Output the [X, Y] coordinate of the center of the cell containing the given text.  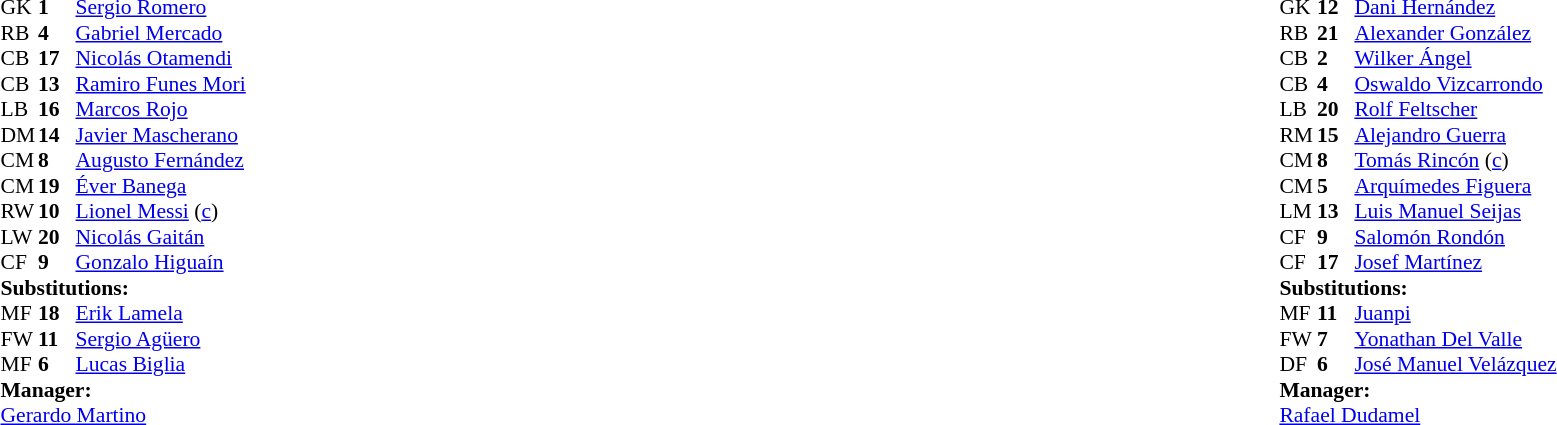
RW [19, 211]
7 [1336, 339]
LM [1298, 211]
Gabriel Mercado [161, 33]
2 [1336, 59]
DF [1298, 365]
Wilker Ángel [1455, 59]
5 [1336, 186]
Erik Lamela [161, 313]
Alexander González [1455, 33]
Luis Manuel Seijas [1455, 211]
16 [57, 109]
10 [57, 211]
Yonathan Del Valle [1455, 339]
Arquímedes Figuera [1455, 186]
21 [1336, 33]
José Manuel Velázquez [1455, 365]
Nicolás Otamendi [161, 59]
Lionel Messi (c) [161, 211]
Sergio Agüero [161, 339]
15 [1336, 135]
Éver Banega [161, 186]
Josef Martínez [1455, 263]
14 [57, 135]
Oswaldo Vizcarrondo [1455, 84]
Ramiro Funes Mori [161, 84]
Rolf Feltscher [1455, 109]
Alejandro Guerra [1455, 135]
Juanpi [1455, 313]
Gonzalo Higuaín [161, 263]
Lucas Biglia [161, 365]
RM [1298, 135]
Augusto Fernández [161, 161]
19 [57, 186]
18 [57, 313]
DM [19, 135]
Tomás Rincón (c) [1455, 161]
Nicolás Gaitán [161, 237]
Marcos Rojo [161, 109]
Salomón Rondón [1455, 237]
Javier Mascherano [161, 135]
LW [19, 237]
